Detect which cell encompasses the target text, then output its [x, y] center coordinate. 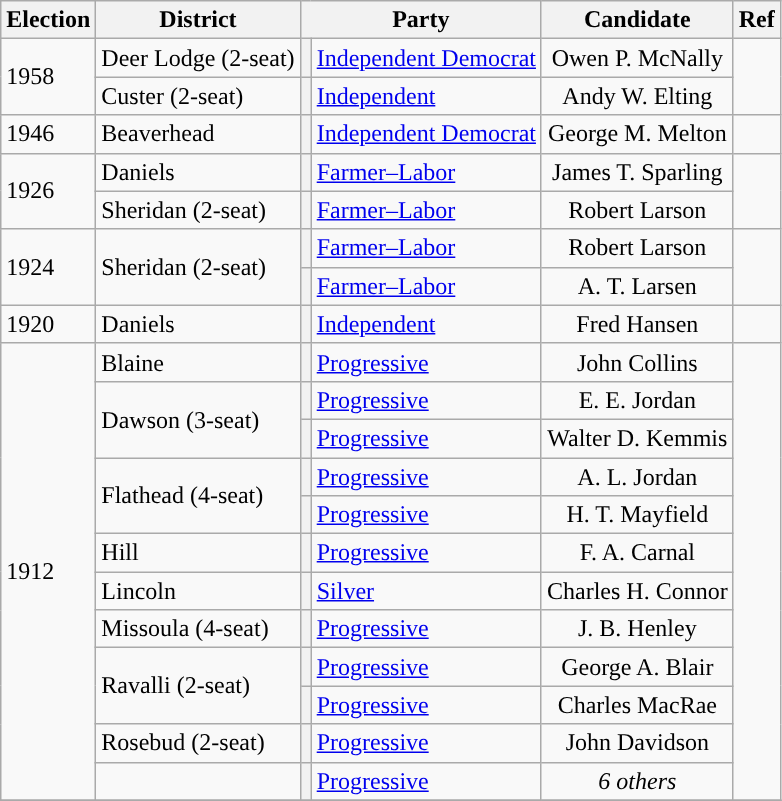
District [198, 20]
George A. Blair [637, 667]
1946 [48, 134]
1920 [48, 324]
1958 [48, 77]
Missoula (4-seat) [198, 629]
6 others [637, 781]
Election [48, 20]
James T. Sparling [637, 172]
Lincoln [198, 591]
A. T. Larsen [637, 286]
Hill [198, 553]
A. L. Jordan [637, 477]
Blaine [198, 362]
John Davidson [637, 743]
Party [420, 20]
John Collins [637, 362]
Walter D. Kemmis [637, 438]
Charles H. Connor [637, 591]
E. E. Jordan [637, 400]
Ravalli (2-seat) [198, 686]
Candidate [637, 20]
Dawson (3-seat) [198, 419]
J. B. Henley [637, 629]
Rosebud (2-seat) [198, 743]
Flathead (4-seat) [198, 496]
H. T. Mayfield [637, 515]
Beaverhead [198, 134]
Fred Hansen [637, 324]
Deer Lodge (2-seat) [198, 58]
George M. Melton [637, 134]
Ref [756, 20]
Andy W. Elting [637, 96]
Owen P. McNally [637, 58]
1926 [48, 191]
Charles MacRae [637, 705]
1912 [48, 572]
F. A. Carnal [637, 553]
Custer (2-seat) [198, 96]
1924 [48, 267]
Silver [426, 591]
